Scan for the cell matching the given text and deliver its (x, y) coordinate at center. 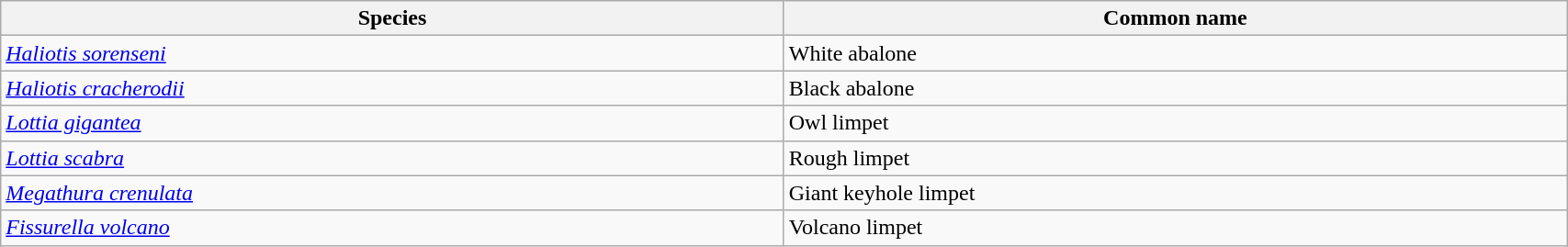
Species (392, 18)
Haliotis cracherodii (392, 88)
White abalone (1175, 53)
Common name (1175, 18)
Lottia gigantea (392, 123)
Fissurella volcano (392, 228)
Haliotis sorenseni (392, 53)
Volcano limpet (1175, 228)
Lottia scabra (392, 158)
Black abalone (1175, 88)
Giant keyhole limpet (1175, 193)
Owl limpet (1175, 123)
Rough limpet (1175, 158)
Megathura crenulata (392, 193)
